Identify which cell holds the provided text, then report its [x, y] central coordinate. 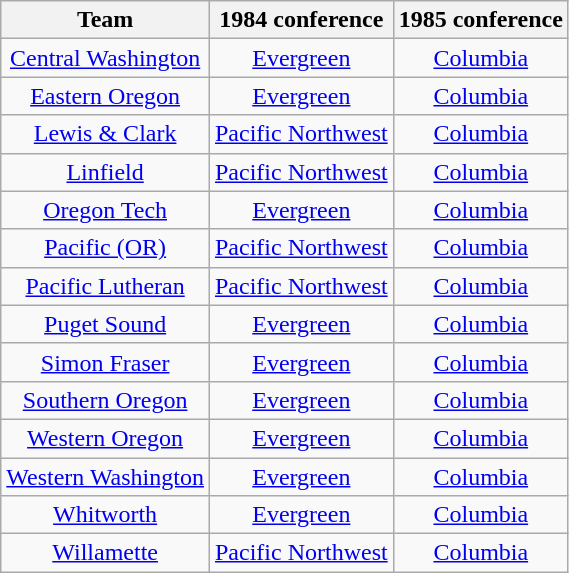
Linfield [106, 172]
Oregon Tech [106, 210]
Western Oregon [106, 438]
Central Washington [106, 58]
Pacific Lutheran [106, 286]
1984 conference [301, 20]
Lewis & Clark [106, 134]
1985 conference [480, 20]
Simon Fraser [106, 362]
Puget Sound [106, 324]
Western Washington [106, 477]
Team [106, 20]
Eastern Oregon [106, 96]
Southern Oregon [106, 400]
Willamette [106, 553]
Whitworth [106, 515]
Pacific (OR) [106, 248]
